Return [x, y] of the center of cell containing provided text 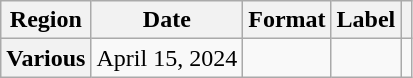
Various [46, 58]
April 15, 2024 [167, 58]
Format [287, 20]
Region [46, 20]
Label [366, 20]
Date [167, 20]
